Detect which cell encompasses the target text, then output its (X, Y) center coordinate. 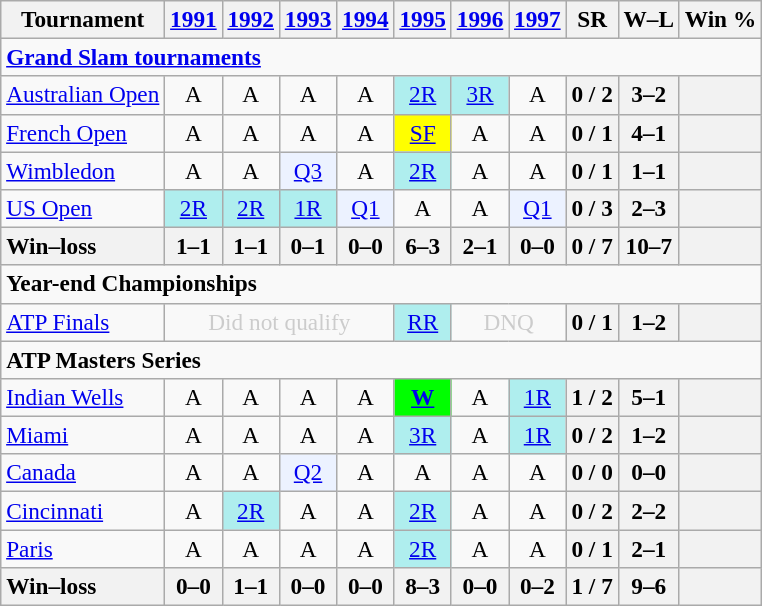
3–2 (648, 95)
Miami (83, 435)
2–3 (648, 208)
Grand Slam tournaments (382, 57)
Australian Open (83, 95)
1 / 7 (592, 586)
W–L (648, 19)
Cincinnati (83, 510)
10–7 (648, 246)
6–3 (422, 246)
RR (422, 322)
ATP Finals (83, 322)
Canada (83, 473)
5–1 (648, 397)
Win % (720, 19)
Tournament (83, 19)
8–3 (422, 586)
SF (422, 133)
Did not qualify (280, 322)
Paris (83, 548)
Q3 (308, 170)
2–2 (648, 510)
1994 (366, 19)
US Open (83, 208)
1996 (480, 19)
1997 (538, 19)
Indian Wells (83, 397)
Wimbledon (83, 170)
1995 (422, 19)
4–1 (648, 133)
1993 (308, 19)
1 / 2 (592, 397)
0 / 7 (592, 246)
SR (592, 19)
DNQ (508, 322)
W (422, 397)
1991 (194, 19)
9–6 (648, 586)
French Open (83, 133)
0–1 (308, 246)
0–2 (538, 586)
Q2 (308, 473)
1992 (250, 19)
0 / 3 (592, 208)
ATP Masters Series (382, 359)
0 / 0 (592, 473)
Year-end Championships (382, 284)
